Find where the given text appears and provide that cell's center as [X, Y] coordinate. 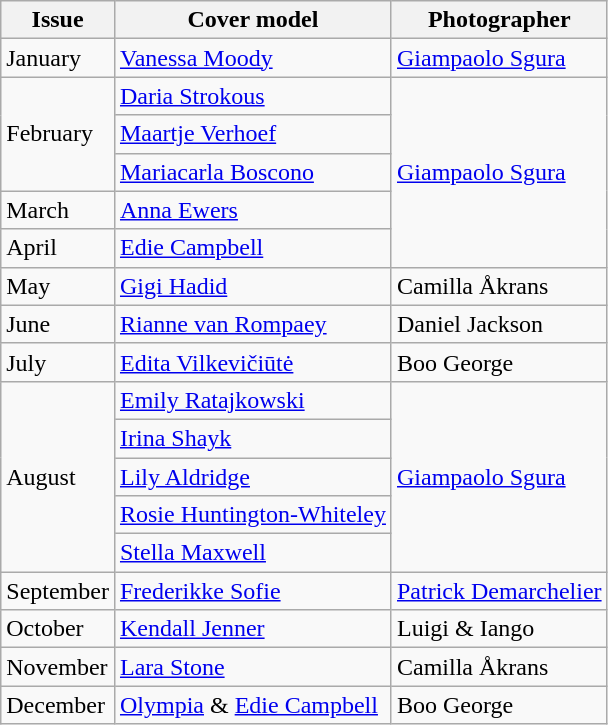
Lara Stone [252, 667]
Irina Shayk [252, 438]
Photographer [499, 20]
October [58, 629]
January [58, 58]
Rianne van Rompaey [252, 324]
Maartje Verhoef [252, 134]
Daria Strokous [252, 96]
June [58, 324]
Anna Ewers [252, 210]
Emily Ratajkowski [252, 400]
Rosie Huntington-Whiteley [252, 515]
February [58, 134]
Olympia & Edie Campbell [252, 705]
Lily Aldridge [252, 477]
Stella Maxwell [252, 553]
May [58, 286]
Edie Campbell [252, 248]
Kendall Jenner [252, 629]
Gigi Hadid [252, 286]
November [58, 667]
April [58, 248]
August [58, 476]
September [58, 591]
Vanessa Moody [252, 58]
Luigi & Iango [499, 629]
March [58, 210]
Cover model [252, 20]
Frederikke Sofie [252, 591]
Patrick Demarchelier [499, 591]
Issue [58, 20]
July [58, 362]
Mariacarla Boscono [252, 172]
Edita Vilkevičiūtė [252, 362]
Daniel Jackson [499, 324]
December [58, 705]
